Detect which cell encompasses the target text, then output its [x, y] center coordinate. 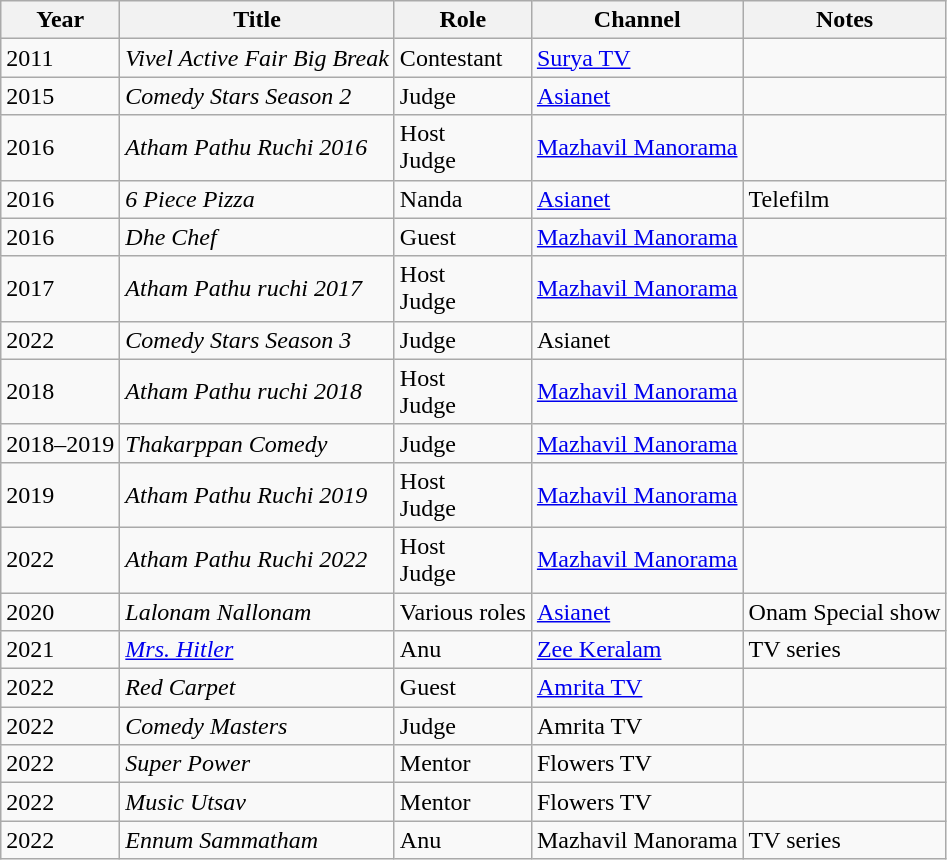
Notes [844, 20]
Lalonam Nallonam [258, 611]
2018 [60, 392]
Red Carpet [258, 688]
Surya TV [637, 58]
Role [462, 20]
Atham Pathu Ruchi 2022 [258, 560]
Comedy Masters [258, 726]
Atham Pathu Ruchi 2019 [258, 494]
Atham Pathu ruchi 2017 [258, 288]
2019 [60, 494]
2020 [60, 611]
Nanda [462, 199]
Music Utsav [258, 802]
Atham Pathu Ruchi 2016 [258, 148]
Telefilm [844, 199]
Dhe Chef [258, 237]
Comedy Stars Season 3 [258, 340]
Atham Pathu ruchi 2018 [258, 392]
Onam Special show [844, 611]
Super Power [258, 764]
2018–2019 [60, 443]
2015 [60, 96]
Title [258, 20]
Contestant [462, 58]
Vivel Active Fair Big Break [258, 58]
2011 [60, 58]
2021 [60, 650]
Channel [637, 20]
Comedy Stars Season 2 [258, 96]
Various roles [462, 611]
Ennum Sammatham [258, 840]
Year [60, 20]
Mrs. Hitler [258, 650]
2017 [60, 288]
6 Piece Pizza [258, 199]
Zee Keralam [637, 650]
Thakarppan Comedy [258, 443]
